Detect which cell encompasses the target text, then output its (x, y) center coordinate. 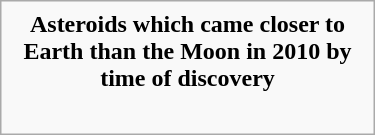
Asteroids which came closer to Earth than the Moon in 2010 by time of discovery (187, 51)
